Capture the cell that displays the provided text and extract its [X, Y] central coordinate. 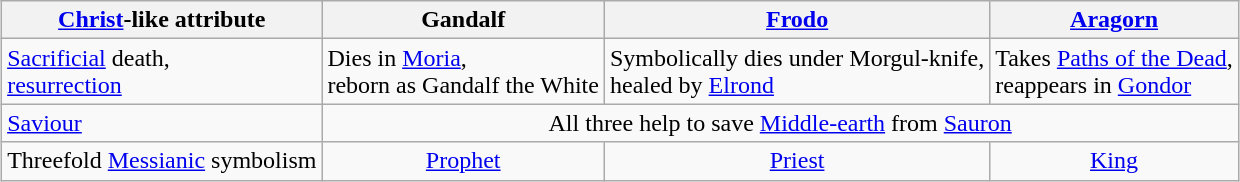
All three help to save Middle-earth from Sauron [780, 123]
King [1114, 161]
Gandalf [464, 20]
Aragorn [1114, 20]
Priest [796, 161]
Threefold Messianic symbolism [162, 161]
Takes Paths of the Dead,reappears in Gondor [1114, 72]
Saviour [162, 123]
Prophet [464, 161]
Frodo [796, 20]
Sacrificial death,resurrection [162, 72]
Dies in Moria,reborn as Gandalf the White [464, 72]
Christ-like attribute [162, 20]
Symbolically dies under Morgul-knife,healed by Elrond [796, 72]
